Extract the [x, y] coordinate from the center of the cell holding the provided text.  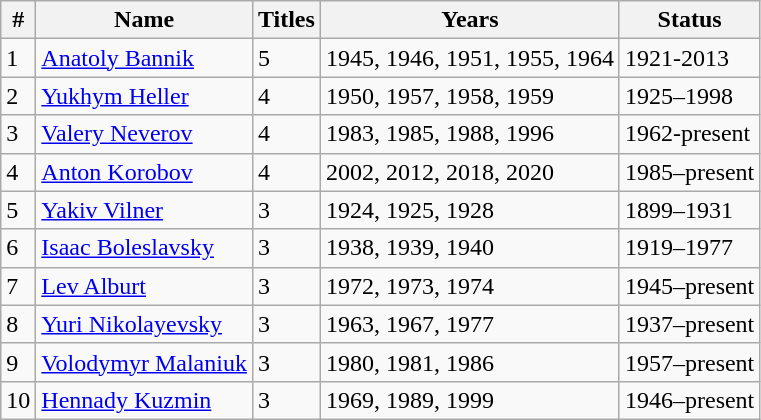
# [18, 20]
1924, 1925, 1928 [470, 210]
1946–present [689, 400]
2 [18, 96]
Yuri Nikolayevsky [144, 324]
1969, 1989, 1999 [470, 400]
1980, 1981, 1986 [470, 362]
1945–present [689, 286]
Anton Korobov [144, 172]
6 [18, 248]
1945, 1946, 1951, 1955, 1964 [470, 58]
Status [689, 20]
8 [18, 324]
1921-2013 [689, 58]
Titles [286, 20]
1950, 1957, 1958, 1959 [470, 96]
1957–present [689, 362]
1919–1977 [689, 248]
Valery Neverov [144, 134]
2002, 2012, 2018, 2020 [470, 172]
Yakiv Vilner [144, 210]
Hennady Kuzmin [144, 400]
9 [18, 362]
Volodymyr Malaniuk [144, 362]
Years [470, 20]
1962-present [689, 134]
1925–1998 [689, 96]
1972, 1973, 1974 [470, 286]
1937–present [689, 324]
1963, 1967, 1977 [470, 324]
Yukhym Heller [144, 96]
Anatoly Bannik [144, 58]
Lev Alburt [144, 286]
1938, 1939, 1940 [470, 248]
1 [18, 58]
1983, 1985, 1988, 1996 [470, 134]
Isaac Boleslavsky [144, 248]
7 [18, 286]
Name [144, 20]
1899–1931 [689, 210]
10 [18, 400]
1985–present [689, 172]
